From the cell containing the given text, extract its center point as [x, y] coordinate. 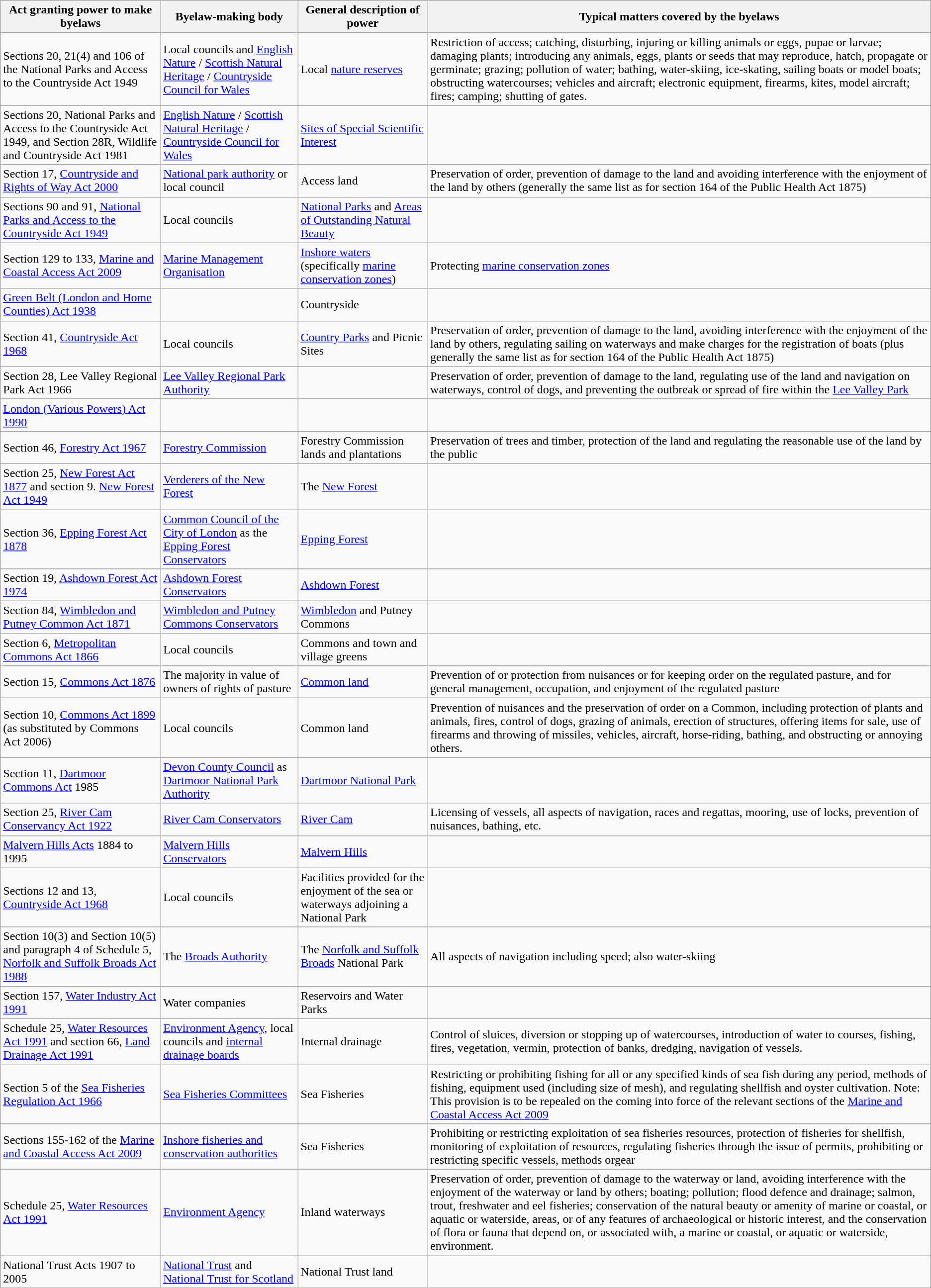
Section 157, Water Industry Act 1991 [81, 1003]
Section 6, Metropolitan Commons Act 1866 [81, 649]
Reservoirs and Water Parks [363, 1003]
Water companies [229, 1003]
General description of power [363, 17]
Ashdown Forest Conservators [229, 585]
Ashdown Forest [363, 585]
National Trust land [363, 1271]
Section 19, Ashdown Forest Act 1974 [81, 585]
The Broads Authority [229, 957]
Facilities provided for the enjoyment of the sea or waterways adjoining a National Park [363, 897]
The Norfolk and Suffolk Broads National Park [363, 957]
Lee Valley Regional Park Authority [229, 383]
Section 11, Dartmoor Commons Act 1985 [81, 780]
The majority in value of owners of rights of pasture [229, 682]
Forestry Commission lands and plantations [363, 448]
Local nature reserves [363, 69]
River Cam [363, 820]
The New Forest [363, 486]
Sea Fisheries Committees [229, 1094]
Marine Management Organisation [229, 266]
Sections 20, 21(4) and 106 of the National Parks and Access to the Countryside Act 1949 [81, 69]
Preservation of trees and timber, protection of the land and regulating the reasonable use of the land by the public [679, 448]
Section 15, Commons Act 1876 [81, 682]
Sites of Special Scientific Interest [363, 135]
Section 25, New Forest Act 1877 and section 9. New Forest Act 1949 [81, 486]
Access land [363, 181]
Typical matters covered by the byelaws [679, 17]
Wimbledon and Putney Commons Conservators [229, 618]
Country Parks and Picnic Sites [363, 344]
National Parks and Areas of Outstanding Natural Beauty [363, 220]
Section 10(3) and Section 10(5) and paragraph 4 of Schedule 5, Norfolk and Suffolk Broads Act 1988 [81, 957]
Schedule 25, Water Resources Act 1991 and section 66, Land Drainage Act 1991 [81, 1041]
Inshore waters (specifically marine conservation zones) [363, 266]
Protecting marine conservation zones [679, 266]
Devon County Council as Dartmoor National Park Authority [229, 780]
Countryside [363, 304]
Green Belt (London and Home Counties) Act 1938 [81, 304]
Sections 155-162 of the Marine and Coastal Access Act 2009 [81, 1146]
Malvern Hills Conservators [229, 851]
Section 129 to 133, Marine and Coastal Access Act 2009 [81, 266]
London (Various Powers) Act 1990 [81, 415]
Inshore fisheries and conservation authorities [229, 1146]
Section 28, Lee Valley Regional Park Act 1966 [81, 383]
Sections 90 and 91, National Parks and Access to the Countryside Act 1949 [81, 220]
Environment Agency [229, 1212]
National Trust Acts 1907 to 2005 [81, 1271]
Epping Forest [363, 539]
Inland waterways [363, 1212]
Commons and town and village greens [363, 649]
Section 25, River Cam Conservancy Act 1922 [81, 820]
Section 5 of the Sea Fisheries Regulation Act 1966 [81, 1094]
Section 41, Countryside Act 1968 [81, 344]
Wimbledon and Putney Commons [363, 618]
Section 36, Epping Forest Act 1878 [81, 539]
National Trust and National Trust for Scotland [229, 1271]
Section 10, Commons Act 1899 (as substituted by Commons Act 2006) [81, 728]
English Nature / Scottish Natural Heritage / Countryside Council for Wales [229, 135]
Malvern Hills [363, 851]
Sections 20, National Parks and Access to the Countryside Act 1949, and Section 28R, Wildlife and Countryside Act 1981 [81, 135]
Forestry Commission [229, 448]
Dartmoor National Park [363, 780]
Internal drainage [363, 1041]
Sections 12 and 13, Countryside Act 1968 [81, 897]
Local councils and English Nature / Scottish Natural Heritage / Countryside Council for Wales [229, 69]
Common Council of the City of London as the Epping Forest Conservators [229, 539]
All aspects of navigation including speed; also water-skiing [679, 957]
Section 17, Countryside and Rights of Way Act 2000 [81, 181]
Environment Agency, local councils and internal drainage boards [229, 1041]
River Cam Conservators [229, 820]
Licensing of vessels, all aspects of navigation, races and regattas, mooring, use of locks, prevention of nuisances, bathing, etc. [679, 820]
Act granting power to make byelaws [81, 17]
Verderers of the New Forest [229, 486]
Schedule 25, Water Resources Act 1991 [81, 1212]
Section 84, Wimbledon and Putney Common Act 1871 [81, 618]
Byelaw-making body [229, 17]
Malvern Hills Acts 1884 to 1995 [81, 851]
Section 46, Forestry Act 1967 [81, 448]
National park authority or local council [229, 181]
